Find where the given text appears and provide that cell's center as (X, Y) coordinate. 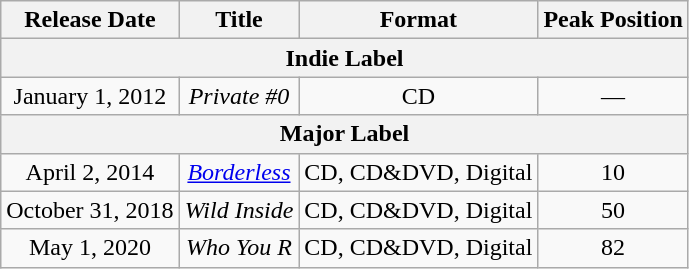
Wild Inside (239, 210)
May 1, 2020 (90, 248)
January 1, 2012 (90, 96)
Borderless (239, 172)
Who You R (239, 248)
October 31, 2018 (90, 210)
CD (418, 96)
April 2, 2014 (90, 172)
Peak Position (613, 20)
Private #0 (239, 96)
Release Date (90, 20)
Major Label (345, 134)
82 (613, 248)
50 (613, 210)
— (613, 96)
10 (613, 172)
Format (418, 20)
Indie Label (345, 58)
Title (239, 20)
